Return the [X, Y] coordinate for the center point of the cell that contains the specified text.  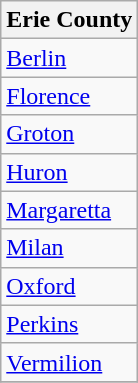
Milan [70, 248]
Margaretta [70, 210]
Groton [70, 134]
Florence [70, 96]
Berlin [70, 58]
Huron [70, 172]
Oxford [70, 286]
Vermilion [70, 362]
Perkins [70, 324]
Erie County [70, 20]
